Return the [x, y] coordinate for the center point of the cell that contains the specified text.  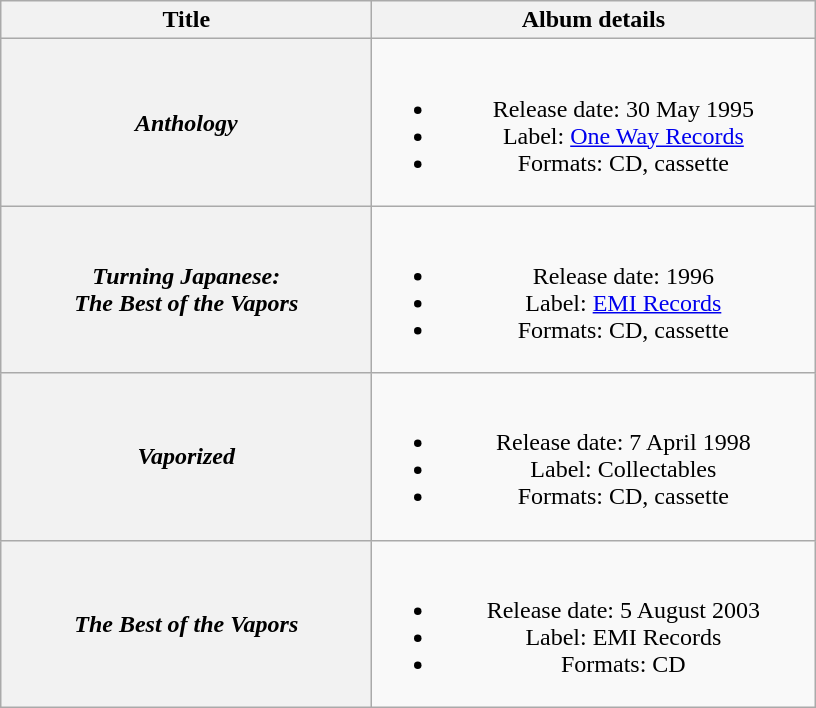
The Best of the Vapors [186, 624]
Album details [594, 20]
Title [186, 20]
Release date: 1996Label: EMI RecordsFormats: CD, cassette [594, 290]
Turning Japanese:The Best of the Vapors [186, 290]
Release date: 5 August 2003Label: EMI RecordsFormats: CD [594, 624]
Release date: 30 May 1995Label: One Way RecordsFormats: CD, cassette [594, 122]
Vaporized [186, 456]
Release date: 7 April 1998Label: CollectablesFormats: CD, cassette [594, 456]
Anthology [186, 122]
